Search for the cell housing the specified text and yield its (x, y) center coordinate. 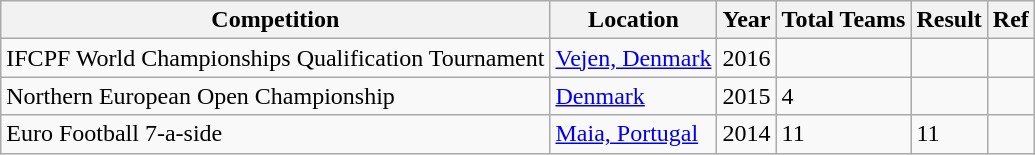
IFCPF World Championships Qualification Tournament (276, 58)
Denmark (634, 96)
Total Teams (844, 20)
Maia, Portugal (634, 134)
2016 (746, 58)
4 (844, 96)
Year (746, 20)
Vejen, Denmark (634, 58)
2014 (746, 134)
Result (949, 20)
Northern European Open Championship (276, 96)
2015 (746, 96)
Competition (276, 20)
Location (634, 20)
Euro Football 7-a-side (276, 134)
Ref (1010, 20)
